Find where the given text appears and provide that cell's center as (X, Y) coordinate. 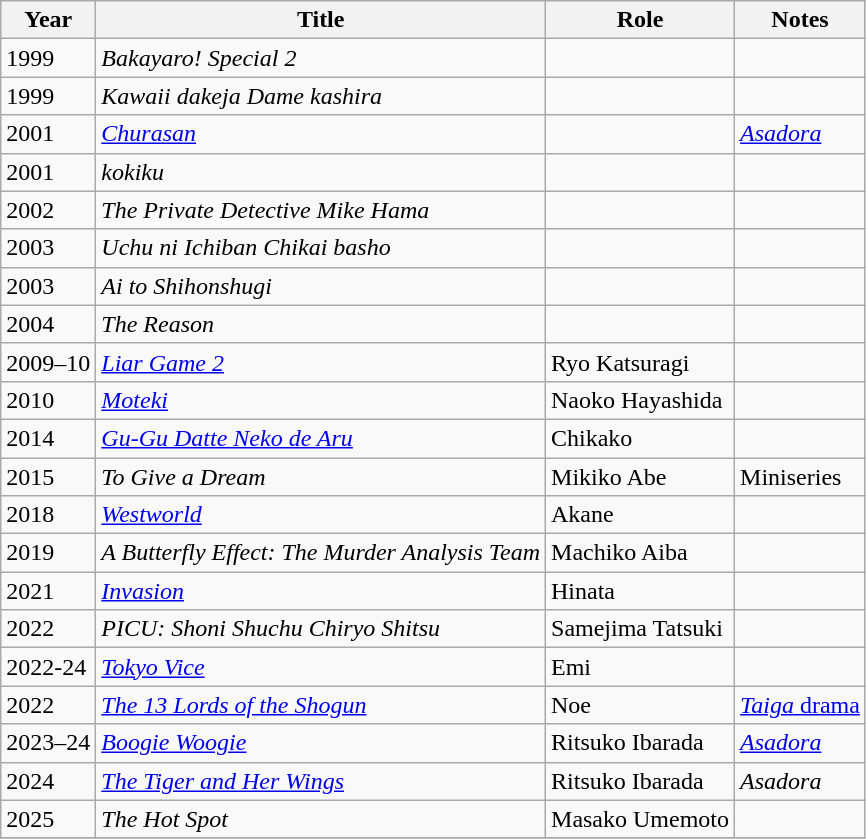
Hinata (640, 591)
2004 (48, 324)
Masako Umemoto (640, 819)
2021 (48, 591)
Tokyo Vice (321, 667)
2009–10 (48, 362)
Miniseries (800, 477)
Liar Game 2 (321, 362)
Mikiko Abe (640, 477)
Noe (640, 705)
Invasion (321, 591)
Uchu ni Ichiban Chikai basho (321, 248)
Title (321, 20)
2010 (48, 400)
A Butterfly Effect: The Murder Analysis Team (321, 553)
Emi (640, 667)
Akane (640, 515)
Naoko Hayashida (640, 400)
kokiku (321, 172)
The 13 Lords of the Shogun (321, 705)
The Private Detective Mike Hama (321, 210)
Gu-Gu Datte Neko de Aru (321, 438)
2024 (48, 781)
2014 (48, 438)
Samejima Tatsuki (640, 629)
Role (640, 20)
2018 (48, 515)
2023–24 (48, 743)
To Give a Dream (321, 477)
Westworld (321, 515)
The Hot Spot (321, 819)
2025 (48, 819)
PICU: Shoni Shuchu Chiryo Shitsu (321, 629)
The Reason (321, 324)
The Tiger and Her Wings (321, 781)
Churasan (321, 134)
2022-24 (48, 667)
Notes (800, 20)
Chikako (640, 438)
Kawaii dakeja Dame kashira (321, 96)
Boogie Woogie (321, 743)
Ai to Shihonshugi (321, 286)
2019 (48, 553)
Taiga drama (800, 705)
Moteki (321, 400)
2015 (48, 477)
2002 (48, 210)
Ryo Katsuragi (640, 362)
Year (48, 20)
Bakayaro! Special 2 (321, 58)
Machiko Aiba (640, 553)
